Return the (x, y) coordinate for the center point of the cell that contains the specified text.  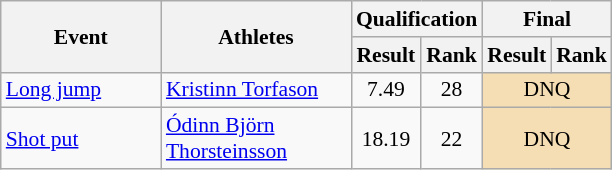
Qualification (416, 19)
Final (546, 19)
Ódinn Björn Thorsteinsson (256, 138)
7.49 (386, 90)
Athletes (256, 36)
Long jump (81, 90)
28 (452, 90)
18.19 (386, 138)
22 (452, 138)
Kristinn Torfason (256, 90)
Shot put (81, 138)
Event (81, 36)
